Extract the (x, y) coordinate from the center of the cell holding the provided text.  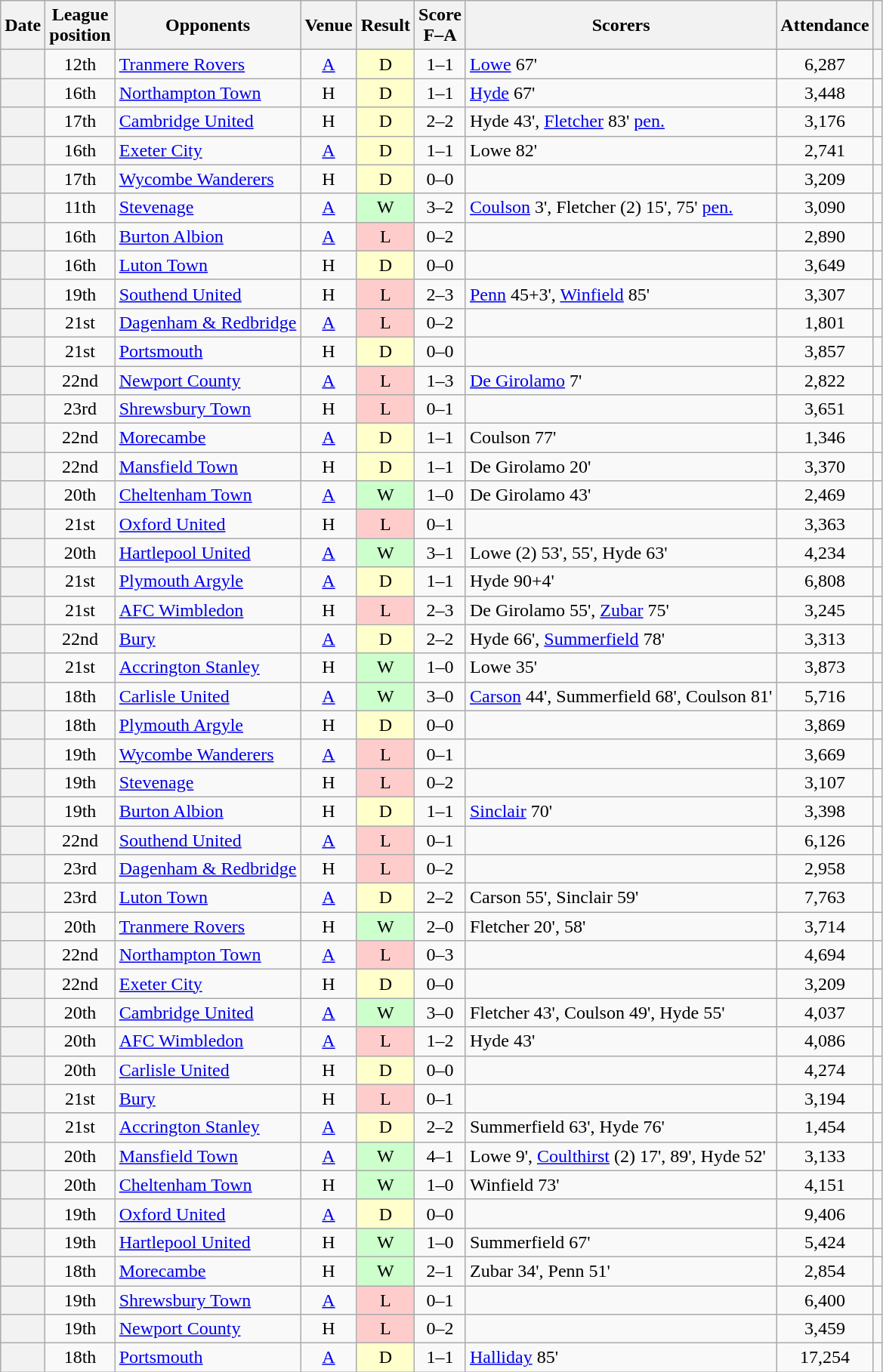
1,454 (825, 1127)
2–0 (440, 926)
3,857 (825, 351)
3,398 (825, 811)
De Girolamo 7' (621, 380)
2–1 (440, 1271)
9,406 (825, 1213)
3,649 (825, 265)
Summerfield 67' (621, 1242)
Lowe 82' (621, 150)
Fletcher 43', Coulson 49', Hyde 55' (621, 1013)
Summerfield 63', Hyde 76' (621, 1127)
1,346 (825, 438)
12th (80, 64)
Opponents (208, 26)
4–1 (440, 1156)
4,694 (825, 955)
Attendance (825, 26)
Hyde 43', Fletcher 83' pen. (621, 122)
6,126 (825, 840)
De Girolamo 20' (621, 467)
2,469 (825, 495)
Venue (329, 26)
Lowe 67' (621, 64)
4,274 (825, 1070)
17,254 (825, 1358)
3,370 (825, 467)
4,234 (825, 553)
3,459 (825, 1329)
4,037 (825, 1013)
3,313 (825, 639)
ScoreF–A (440, 26)
3,869 (825, 725)
De Girolamo 55', Zubar 75' (621, 610)
Scorers (621, 26)
3,307 (825, 294)
3–1 (440, 553)
3,245 (825, 610)
Coulson 3', Fletcher (2) 15', 75' pen. (621, 208)
1,801 (825, 322)
Lowe (2) 53', 55', Hyde 63' (621, 553)
3,651 (825, 409)
Hyde 66', Summerfield 78' (621, 639)
3,363 (825, 524)
1–2 (440, 1041)
2,890 (825, 236)
Hyde 43' (621, 1041)
Lowe 9', Coulthirst (2) 17', 89', Hyde 52' (621, 1156)
3,107 (825, 782)
3,669 (825, 754)
3,714 (825, 926)
4,086 (825, 1041)
2,741 (825, 150)
6,808 (825, 581)
Penn 45+3', Winfield 85' (621, 294)
11th (80, 208)
3,448 (825, 93)
5,424 (825, 1242)
3,176 (825, 122)
Date (23, 26)
1–3 (440, 380)
2,854 (825, 1271)
2,822 (825, 380)
Winfield 73' (621, 1185)
3,194 (825, 1099)
Hyde 67' (621, 93)
Lowe 35' (621, 668)
Carson 55', Sinclair 59' (621, 898)
Result (385, 26)
6,400 (825, 1300)
Hyde 90+4' (621, 581)
De Girolamo 43' (621, 495)
0–3 (440, 955)
Halliday 85' (621, 1358)
Carson 44', Summerfield 68', Coulson 81' (621, 696)
6,287 (825, 64)
7,763 (825, 898)
3,090 (825, 208)
3,133 (825, 1156)
Fletcher 20', 58' (621, 926)
Zubar 34', Penn 51' (621, 1271)
Sinclair 70' (621, 811)
Leagueposition (80, 26)
3–2 (440, 208)
4,151 (825, 1185)
2,958 (825, 869)
Coulson 77' (621, 438)
3,873 (825, 668)
5,716 (825, 696)
